Output the (x, y) coordinate of the center of the cell containing the given text.  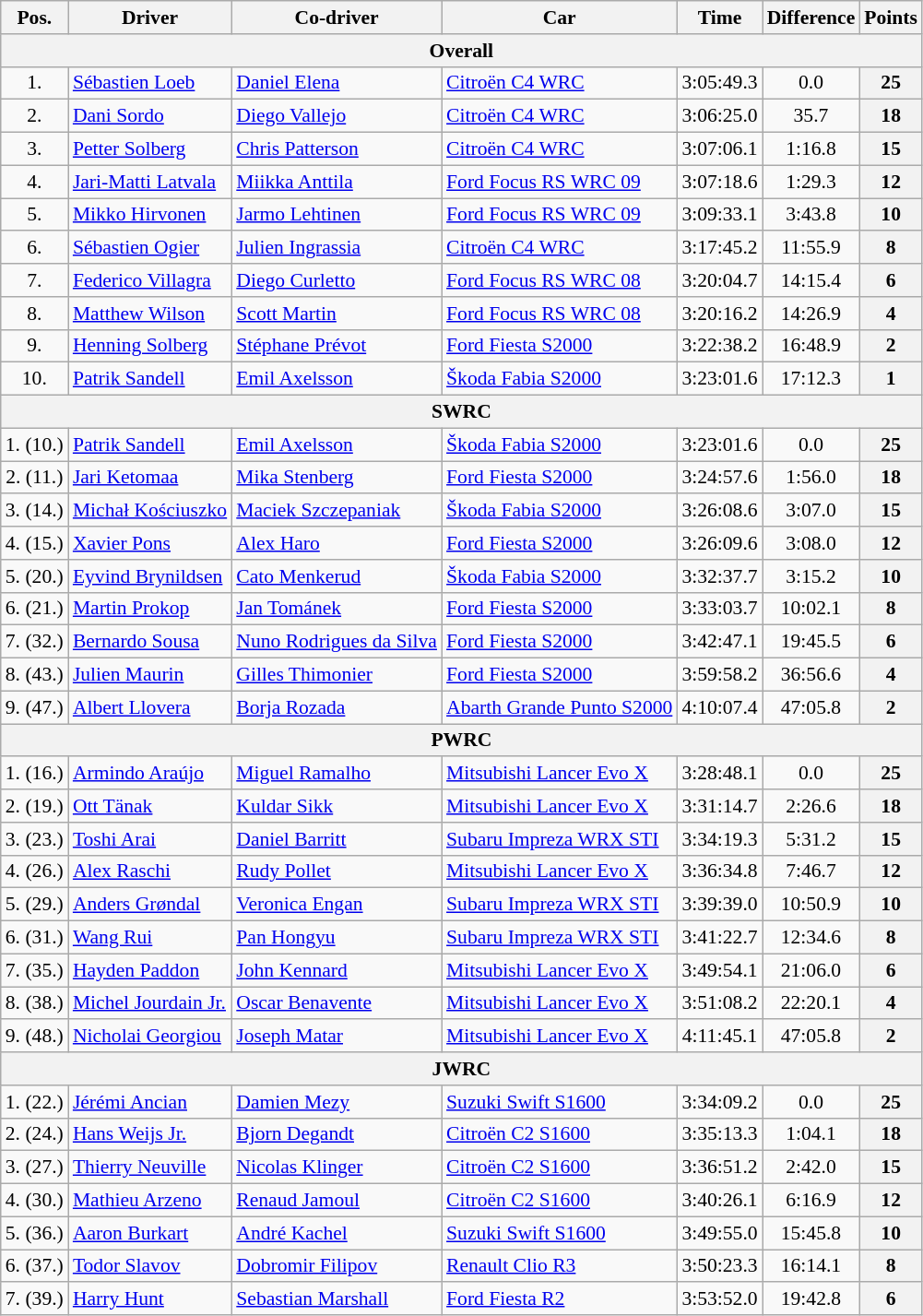
8. (38.) (35, 1003)
Petter Solberg (149, 149)
PWRC (461, 741)
10:50.9 (811, 905)
Diego Curletto (337, 280)
3:26:09.6 (719, 543)
2. (24.) (35, 1134)
19:45.5 (811, 642)
11:55.9 (811, 248)
Difference (811, 18)
2:26.6 (811, 806)
Oscar Benavente (337, 1003)
Hayden Paddon (149, 970)
4:11:45.1 (719, 1037)
17:12.3 (811, 379)
Xavier Pons (149, 543)
14:15.4 (811, 280)
6. (21.) (35, 609)
3. (14.) (35, 511)
Gilles Thimonier (337, 675)
Wang Rui (149, 938)
Armindo Araújo (149, 774)
7. (35, 280)
Harry Hunt (149, 1299)
1:04.1 (811, 1134)
Daniel Elena (337, 83)
3:28:48.1 (719, 774)
10:02.1 (811, 609)
Driver (149, 18)
1. (10.) (35, 445)
Time (719, 18)
1 (891, 379)
3:49:55.0 (719, 1233)
Aaron Burkart (149, 1233)
Chris Patterson (337, 149)
22:20.1 (811, 1003)
3:53:52.0 (719, 1299)
1:56.0 (811, 478)
7. (32.) (35, 642)
3:33:03.7 (719, 609)
John Kennard (337, 970)
Diego Vallejo (337, 116)
Martin Prokop (149, 609)
6. (31.) (35, 938)
3:20:04.7 (719, 280)
9. (47.) (35, 707)
3:32:37.7 (719, 576)
André Kachel (337, 1233)
5:31.2 (811, 839)
2:42.0 (811, 1168)
3:06:25.0 (719, 116)
3:22:38.2 (719, 346)
Kuldar Sikk (337, 806)
Michel Jourdain Jr. (149, 1003)
2. (35, 116)
3:41:22.7 (719, 938)
Veronica Engan (337, 905)
Jari Ketomaa (149, 478)
Pan Hongyu (337, 938)
SWRC (461, 412)
Damien Mezy (337, 1102)
3:36:51.2 (719, 1168)
3:36:34.8 (719, 871)
1. (35, 83)
3:05:49.3 (719, 83)
3:39:39.0 (719, 905)
1. (16.) (35, 774)
Albert Llovera (149, 707)
Bjorn Degandt (337, 1134)
Stéphane Prévot (337, 346)
Joseph Matar (337, 1037)
Pos. (35, 18)
9. (48.) (35, 1037)
Toshi Arai (149, 839)
5. (35, 215)
4:10:07.4 (719, 707)
3:07:18.6 (719, 182)
7:46.7 (811, 871)
3:40:26.1 (719, 1201)
1. (22.) (35, 1102)
3:42:47.1 (719, 642)
Abarth Grande Punto S2000 (559, 707)
JWRC (461, 1069)
Renaud Jamoul (337, 1201)
Jan Tománek (337, 609)
16:48.9 (811, 346)
3:07.0 (811, 511)
12:34.6 (811, 938)
Matthew Wilson (149, 314)
Dobromir Filipov (337, 1266)
3. (23.) (35, 839)
7. (39.) (35, 1299)
Nuno Rodrigues da Silva (337, 642)
Sebastian Marshall (337, 1299)
2. (19.) (35, 806)
Nicolas Klinger (337, 1168)
3:59:58.2 (719, 675)
Jarmo Lehtinen (337, 215)
Jari-Matti Latvala (149, 182)
10. (35, 379)
35.7 (811, 116)
3:31:14.7 (719, 806)
3:17:45.2 (719, 248)
Michał Kościuszko (149, 511)
4. (15.) (35, 543)
3:07:06.1 (719, 149)
Anders Grøndal (149, 905)
5. (36.) (35, 1233)
Dani Sordo (149, 116)
5. (20.) (35, 576)
Maciek Szczepaniak (337, 511)
6:16.9 (811, 1201)
4. (26.) (35, 871)
14:26.9 (811, 314)
Nicholai Georgiou (149, 1037)
Mika Stenberg (337, 478)
3:08.0 (811, 543)
Ford Fiesta R2 (559, 1299)
Points (891, 18)
15:45.8 (811, 1233)
1:29.3 (811, 182)
3:15.2 (811, 576)
Julien Maurin (149, 675)
Rudy Pollet (337, 871)
Scott Martin (337, 314)
Borja Rozada (337, 707)
Henning Solberg (149, 346)
19:42.8 (811, 1299)
Ott Tänak (149, 806)
Alex Haro (337, 543)
5. (29.) (35, 905)
3:49:54.1 (719, 970)
Thierry Neuville (149, 1168)
9. (35, 346)
Sébastien Ogier (149, 248)
Miguel Ramalho (337, 774)
3. (27.) (35, 1168)
Daniel Barritt (337, 839)
Car (559, 18)
36:56.6 (811, 675)
Miikka Anttila (337, 182)
Cato Menkerud (337, 576)
3:20:16.2 (719, 314)
Sébastien Loeb (149, 83)
Co-driver (337, 18)
Hans Weijs Jr. (149, 1134)
7. (35.) (35, 970)
Eyvind Brynildsen (149, 576)
16:14.1 (811, 1266)
Alex Raschi (149, 871)
8. (35, 314)
Mathieu Arzeno (149, 1201)
Overall (461, 51)
Renault Clio R3 (559, 1266)
3:50:23.3 (719, 1266)
3:26:08.6 (719, 511)
6. (35, 248)
8. (43.) (35, 675)
Federico Villagra (149, 280)
21:06.0 (811, 970)
4. (30.) (35, 1201)
3:43.8 (811, 215)
3:51:08.2 (719, 1003)
3. (35, 149)
Julien Ingrassia (337, 248)
3:09:33.1 (719, 215)
2. (11.) (35, 478)
4. (35, 182)
Mikko Hirvonen (149, 215)
1:16.8 (811, 149)
3:24:57.6 (719, 478)
3:34:09.2 (719, 1102)
Bernardo Sousa (149, 642)
Todor Slavov (149, 1266)
Jérémi Ancian (149, 1102)
3:34:19.3 (719, 839)
6. (37.) (35, 1266)
3:35:13.3 (719, 1134)
